For the text-containing cell, return its midpoint in [x, y] coordinate format. 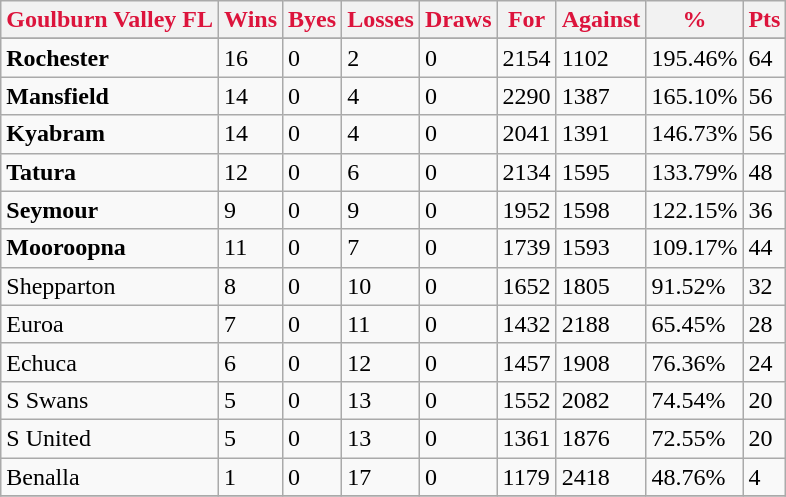
32 [764, 286]
2188 [601, 324]
64 [764, 58]
For [526, 20]
1387 [601, 96]
24 [764, 362]
146.73% [694, 134]
1593 [601, 248]
% [694, 20]
Rochester [110, 58]
1598 [601, 210]
1952 [526, 210]
122.15% [694, 210]
Tatura [110, 172]
1102 [601, 58]
44 [764, 248]
Draws [458, 20]
2418 [601, 477]
48 [764, 172]
Euroa [110, 324]
2 [381, 58]
165.10% [694, 96]
65.45% [694, 324]
1361 [526, 438]
36 [764, 210]
2290 [526, 96]
74.54% [694, 400]
Losses [381, 20]
109.17% [694, 248]
Against [601, 20]
195.46% [694, 58]
S Swans [110, 400]
1552 [526, 400]
10 [381, 286]
Byes [312, 20]
Benalla [110, 477]
1391 [601, 134]
1652 [526, 286]
17 [381, 477]
Mooroopna [110, 248]
91.52% [694, 286]
72.55% [694, 438]
1805 [601, 286]
Pts [764, 20]
1432 [526, 324]
1908 [601, 362]
28 [764, 324]
1876 [601, 438]
1 [251, 477]
Shepparton [110, 286]
S United [110, 438]
133.79% [694, 172]
48.76% [694, 477]
16 [251, 58]
1457 [526, 362]
76.36% [694, 362]
8 [251, 286]
2134 [526, 172]
2082 [601, 400]
2154 [526, 58]
Kyabram [110, 134]
Echuca [110, 362]
Goulburn Valley FL [110, 20]
1595 [601, 172]
1179 [526, 477]
Mansfield [110, 96]
Seymour [110, 210]
1739 [526, 248]
2041 [526, 134]
Wins [251, 20]
